From the cell containing the given text, extract its center point as (x, y) coordinate. 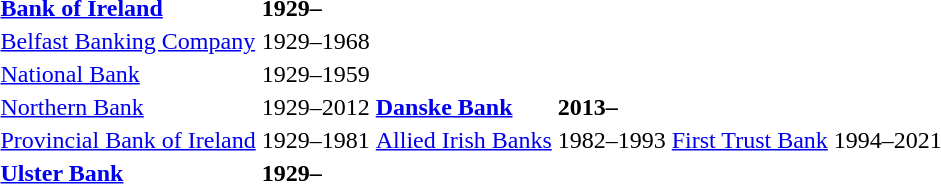
1929–1959 (316, 74)
1929–1981 (316, 140)
Allied Irish Banks (464, 140)
Danske Bank (464, 107)
1929–1968 (316, 41)
2013– (612, 107)
1929–2012 (316, 107)
1982–1993 (612, 140)
First Trust Bank (750, 140)
